Extract the [x, y] coordinate from the center of the cell holding the provided text.  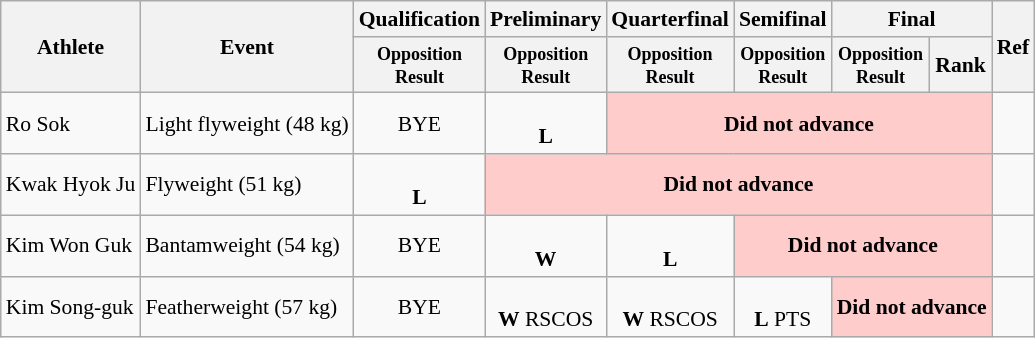
Rank [960, 65]
Semifinal [783, 19]
Qualification [420, 19]
Event [246, 47]
Quarterfinal [670, 19]
Kim Won Guk [71, 246]
Light flyweight (48 kg) [246, 124]
Kwak Hyok Ju [71, 184]
Athlete [71, 47]
Kim Song-guk [71, 306]
Final [912, 19]
W [546, 246]
L PTS [783, 306]
Featherweight (57 kg) [246, 306]
Bantamweight (54 kg) [246, 246]
Ro Sok [71, 124]
Preliminary [546, 19]
Flyweight (51 kg) [246, 184]
Ref [1013, 47]
